Output the [X, Y] coordinate of the center of the cell containing the given text.  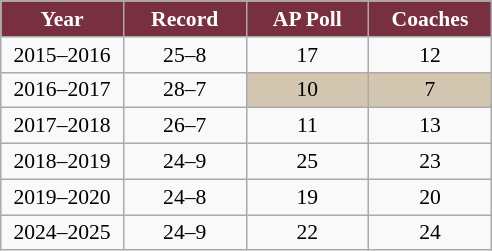
19 [308, 197]
20 [430, 197]
7 [430, 90]
2024–2025 [62, 233]
Record [184, 19]
Year [62, 19]
12 [430, 55]
24 [430, 233]
11 [308, 126]
26–7 [184, 126]
13 [430, 126]
2017–2018 [62, 126]
2018–2019 [62, 162]
10 [308, 90]
AP Poll [308, 19]
25 [308, 162]
28–7 [184, 90]
Coaches [430, 19]
23 [430, 162]
2016–2017 [62, 90]
17 [308, 55]
2019–2020 [62, 197]
24–8 [184, 197]
2015–2016 [62, 55]
22 [308, 233]
25–8 [184, 55]
